Scan for the cell matching the given text and deliver its (x, y) coordinate at center. 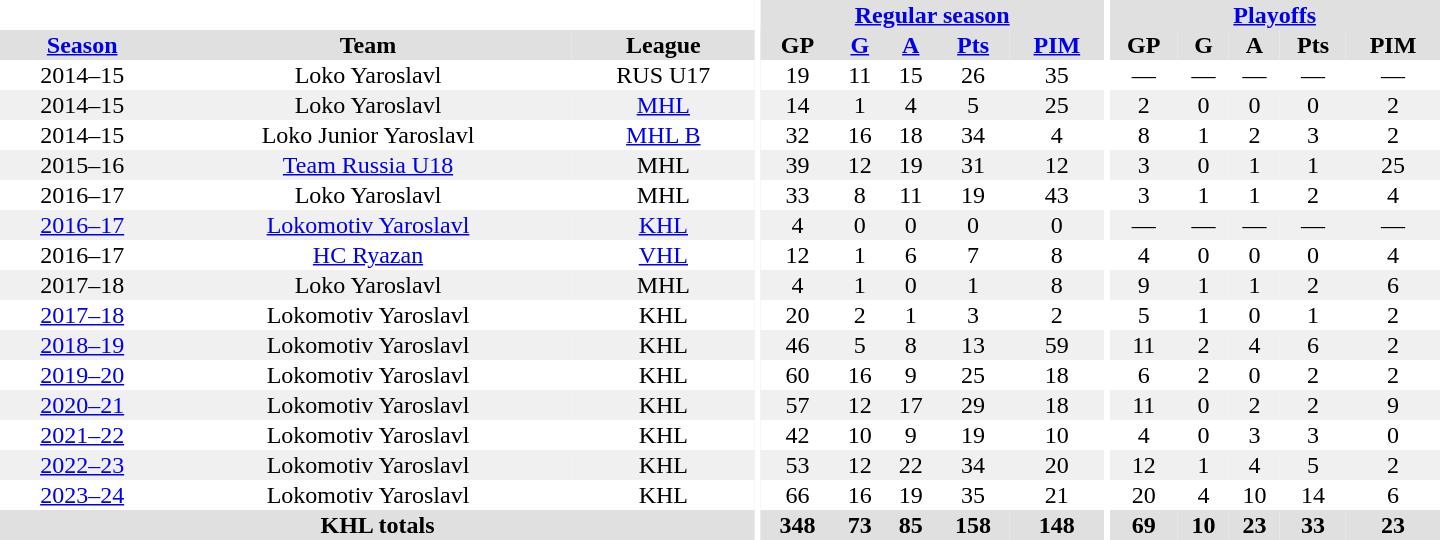
46 (798, 345)
2018–19 (82, 345)
148 (1057, 525)
69 (1144, 525)
13 (973, 345)
Loko Junior Yaroslavl (368, 135)
2022–23 (82, 465)
HC Ryazan (368, 255)
Team Russia U18 (368, 165)
2020–21 (82, 405)
2021–22 (82, 435)
RUS U17 (664, 75)
42 (798, 435)
KHL totals (378, 525)
2019–20 (82, 375)
57 (798, 405)
348 (798, 525)
Team (368, 45)
Playoffs (1274, 15)
21 (1057, 495)
2015–16 (82, 165)
MHL B (664, 135)
53 (798, 465)
85 (910, 525)
Season (82, 45)
29 (973, 405)
VHL (664, 255)
7 (973, 255)
158 (973, 525)
59 (1057, 345)
26 (973, 75)
Regular season (932, 15)
17 (910, 405)
22 (910, 465)
31 (973, 165)
60 (798, 375)
73 (860, 525)
2023–24 (82, 495)
43 (1057, 195)
15 (910, 75)
39 (798, 165)
32 (798, 135)
66 (798, 495)
League (664, 45)
